Output the (x, y) coordinate of the center of the cell containing the given text.  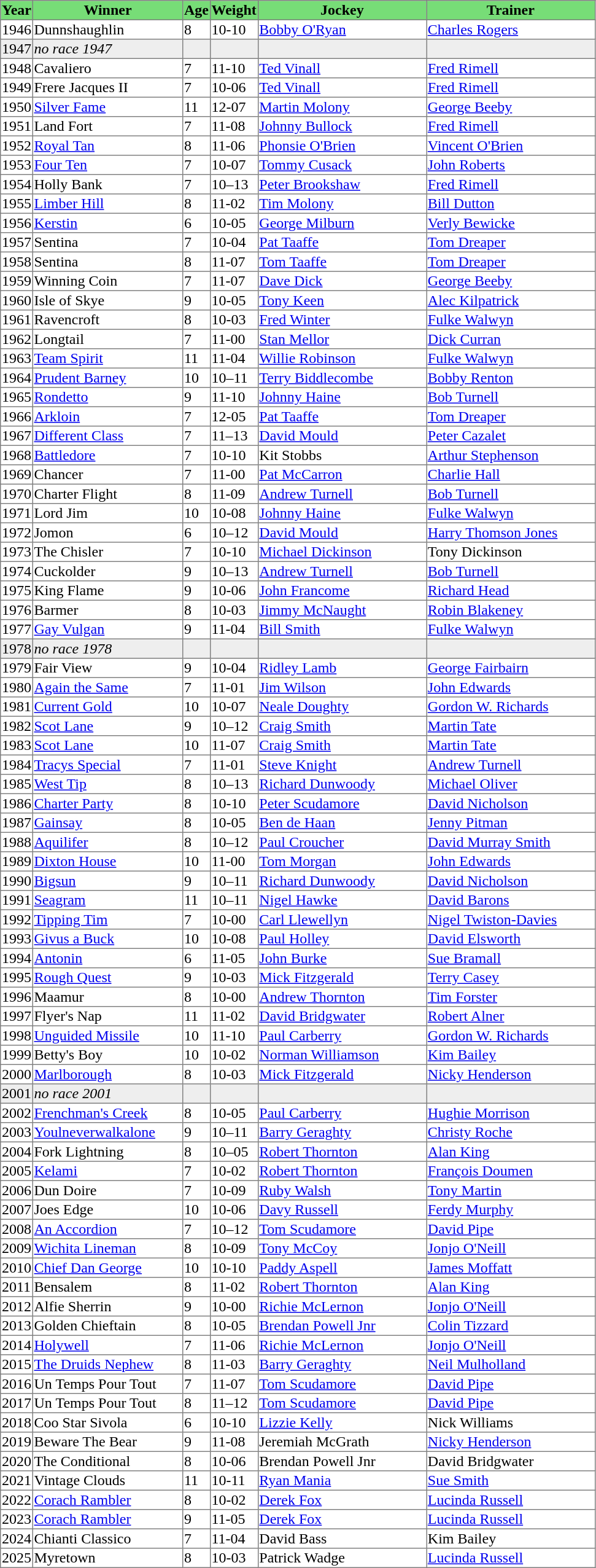
1960 (17, 300)
2020 (17, 1461)
David Bass (342, 1539)
Bobby Renton (511, 378)
Age (196, 10)
11-03 (234, 1365)
1946 (17, 29)
Jenny Pitman (511, 823)
Dave Dick (342, 281)
Peter Brookshaw (342, 184)
Vincent O'Brien (511, 146)
Tony McCoy (342, 1249)
Andrew Thornton (342, 997)
Charter Party (107, 803)
1965 (17, 397)
Current Gold (107, 707)
Nigel Twiston-Davies (511, 919)
Steve Knight (342, 765)
no race 2001 (107, 1094)
David Elsworth (511, 939)
1987 (17, 823)
Ryan Mania (342, 1481)
Dick Curran (511, 339)
Fork Lightning (107, 1152)
1993 (17, 939)
George Milburn (342, 223)
1947 (17, 49)
Carl Llewellyn (342, 919)
1963 (17, 359)
John Burke (342, 958)
Ridley Lamb (342, 668)
Marlborough (107, 1074)
Colin Tizzard (511, 1326)
Neale Doughty (342, 707)
Cuckolder (107, 571)
Golden Chieftain (107, 1326)
10-11 (234, 1481)
Myretown (107, 1558)
Alec Kilpatrick (511, 300)
Charles Rogers (511, 29)
Dun Doire (107, 1190)
Jeremiah McGrath (342, 1442)
no race 1978 (107, 649)
Vintage Clouds (107, 1481)
Stan Mellor (342, 339)
Kelami (107, 1171)
Hughie Morrison (511, 1113)
Givus a Buck (107, 939)
2006 (17, 1190)
Battledore (107, 455)
2024 (17, 1539)
Tony Dickinson (511, 552)
Jockey (342, 10)
2011 (17, 1287)
2017 (17, 1403)
1957 (17, 243)
Nick Williams (511, 1422)
David Murray Smith (511, 842)
Seagram (107, 900)
10–05 (234, 1152)
Four Ten (107, 165)
1972 (17, 532)
2016 (17, 1384)
1953 (17, 165)
Fred Winter (342, 320)
1969 (17, 475)
The Conditional (107, 1461)
Terry Casey (511, 978)
Flyer's Nap (107, 1016)
John Roberts (511, 165)
Davy Russell (342, 1210)
Bensalem (107, 1287)
Norman Williamson (342, 1055)
Tony Keen (342, 300)
2018 (17, 1422)
2010 (17, 1268)
Robin Blakeney (511, 610)
1955 (17, 204)
Beware The Bear (107, 1442)
1973 (17, 552)
2019 (17, 1442)
Fair View (107, 668)
Rondetto (107, 397)
Barmer (107, 610)
1970 (17, 494)
1964 (17, 378)
Cavaliero (107, 68)
Winning Coin (107, 281)
1966 (17, 416)
1986 (17, 803)
1985 (17, 784)
Isle of Skye (107, 300)
1982 (17, 726)
Dixton House (107, 862)
John Francome (342, 591)
Bill Smith (342, 630)
Tom Morgan (342, 862)
1971 (17, 513)
Silver Fame (107, 107)
Paul Holley (342, 939)
1967 (17, 436)
Alfie Sherrin (107, 1306)
Robert Alner (511, 1016)
Chief Dan George (107, 1268)
11–13 (234, 436)
1997 (17, 1016)
Aquilifer (107, 842)
1998 (17, 1036)
1999 (17, 1055)
1990 (17, 881)
The Chisler (107, 552)
Betty's Boy (107, 1055)
Lord Jim (107, 513)
Unguided Missile (107, 1036)
Ravencroft (107, 320)
2008 (17, 1229)
1950 (17, 107)
Weight (234, 10)
Holywell (107, 1345)
Frenchman's Creek (107, 1113)
Tom Taaffe (342, 262)
1968 (17, 455)
1949 (17, 88)
1989 (17, 862)
Kit Stobbs (342, 455)
2014 (17, 1345)
1980 (17, 687)
1974 (17, 571)
Youlneverwalkalone (107, 1133)
Pat McCarron (342, 475)
Patrick Wadge (342, 1558)
1948 (17, 68)
2004 (17, 1152)
2023 (17, 1519)
1954 (17, 184)
2021 (17, 1481)
2025 (17, 1558)
James Moffatt (511, 1268)
Peter Cazalet (511, 436)
Ruby Walsh (342, 1190)
1952 (17, 146)
Tracys Special (107, 765)
1991 (17, 900)
Charlie Hall (511, 475)
no race 1947 (107, 49)
1995 (17, 978)
1961 (17, 320)
Lizzie Kelly (342, 1422)
2012 (17, 1306)
2005 (17, 1171)
Terry Biddlecombe (342, 378)
Verly Bewicke (511, 223)
West Tip (107, 784)
1983 (17, 746)
2002 (17, 1113)
Jim Wilson (342, 687)
Maamur (107, 997)
Dunnshaughlin (107, 29)
Royal Tan (107, 146)
Joes Edge (107, 1210)
Gainsay (107, 823)
Gay Vulgan (107, 630)
Ferdy Murphy (511, 1210)
Paddy Aspell (342, 1268)
Land Fort (107, 127)
Ben de Haan (342, 823)
1978 (17, 649)
1992 (17, 919)
2015 (17, 1365)
Kerstin (107, 223)
1962 (17, 339)
David Barons (511, 900)
Arkloin (107, 416)
Martin Molony (342, 107)
Holly Bank (107, 184)
Wichita Lineman (107, 1249)
1988 (17, 842)
2007 (17, 1210)
Sue Smith (511, 1481)
1956 (17, 223)
Prudent Barney (107, 378)
Arthur Stephenson (511, 455)
Coo Star Sivola (107, 1422)
11–12 (234, 1403)
1979 (17, 668)
2013 (17, 1326)
Bobby O'Ryan (342, 29)
Michael Oliver (511, 784)
King Flame (107, 591)
Jimmy McNaught (342, 610)
Limber Hill (107, 204)
Richard Head (511, 591)
Year (17, 10)
François Doumen (511, 1171)
1996 (17, 997)
Christy Roche (511, 1133)
Chianti Classico (107, 1539)
Tim Forster (511, 997)
Winner (107, 10)
Chancer (107, 475)
Neil Mulholland (511, 1365)
2022 (17, 1500)
1951 (17, 127)
Jomon (107, 532)
Tony Martin (511, 1190)
Rough Quest (107, 978)
George Fairbairn (511, 668)
Sue Bramall (511, 958)
1975 (17, 591)
Different Class (107, 436)
Longtail (107, 339)
Team Spirit (107, 359)
The Druids Nephew (107, 1365)
Tipping Tim (107, 919)
Michael Dickinson (342, 552)
12-05 (234, 416)
1981 (17, 707)
Bigsun (107, 881)
2009 (17, 1249)
1959 (17, 281)
1984 (17, 765)
Nigel Hawke (342, 900)
2003 (17, 1133)
Phonsie O'Brien (342, 146)
1977 (17, 630)
Peter Scudamore (342, 803)
2001 (17, 1094)
An Accordion (107, 1229)
1994 (17, 958)
Tommy Cusack (342, 165)
12-07 (234, 107)
Bill Dutton (511, 204)
Paul Croucher (342, 842)
Harry Thomson Jones (511, 532)
2000 (17, 1074)
11-09 (234, 494)
Tim Molony (342, 204)
Again the Same (107, 687)
Frere Jacques II (107, 88)
1958 (17, 262)
Johnny Bullock (342, 127)
Antonin (107, 958)
1976 (17, 610)
Charter Flight (107, 494)
Trainer (511, 10)
Willie Robinson (342, 359)
